Provide the [X, Y] coordinate of the cell's center where the given text is located.  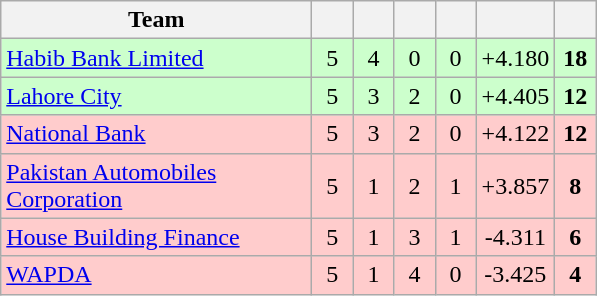
6 [576, 237]
-4.311 [516, 237]
+3.857 [516, 186]
Team [156, 20]
+4.180 [516, 58]
+4.122 [516, 134]
+4.405 [516, 96]
House Building Finance [156, 237]
18 [576, 58]
Habib Bank Limited [156, 58]
National Bank [156, 134]
Pakistan Automobiles Corporation [156, 186]
Lahore City [156, 96]
-3.425 [516, 275]
WAPDA [156, 275]
8 [576, 186]
